Pinpoint the cell where the given text exists, returning its (X, Y) midpoint coordinate. 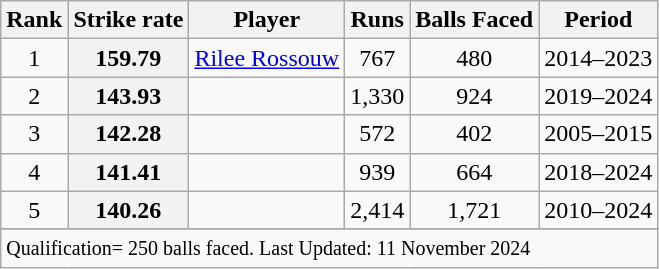
2018–2024 (598, 172)
767 (378, 58)
4 (34, 172)
Runs (378, 20)
Balls Faced (474, 20)
2019–2024 (598, 96)
2005–2015 (598, 134)
1,721 (474, 210)
664 (474, 172)
1,330 (378, 96)
924 (474, 96)
402 (474, 134)
141.41 (128, 172)
2 (34, 96)
3 (34, 134)
Player (267, 20)
2014–2023 (598, 58)
142.28 (128, 134)
939 (378, 172)
159.79 (128, 58)
1 (34, 58)
Qualification= 250 balls faced. Last Updated: 11 November 2024 (330, 248)
140.26 (128, 210)
480 (474, 58)
Rilee Rossouw (267, 58)
Period (598, 20)
2,414 (378, 210)
Strike rate (128, 20)
Rank (34, 20)
143.93 (128, 96)
5 (34, 210)
2010–2024 (598, 210)
572 (378, 134)
